Find where the given text appears and provide that cell's center as [x, y] coordinate. 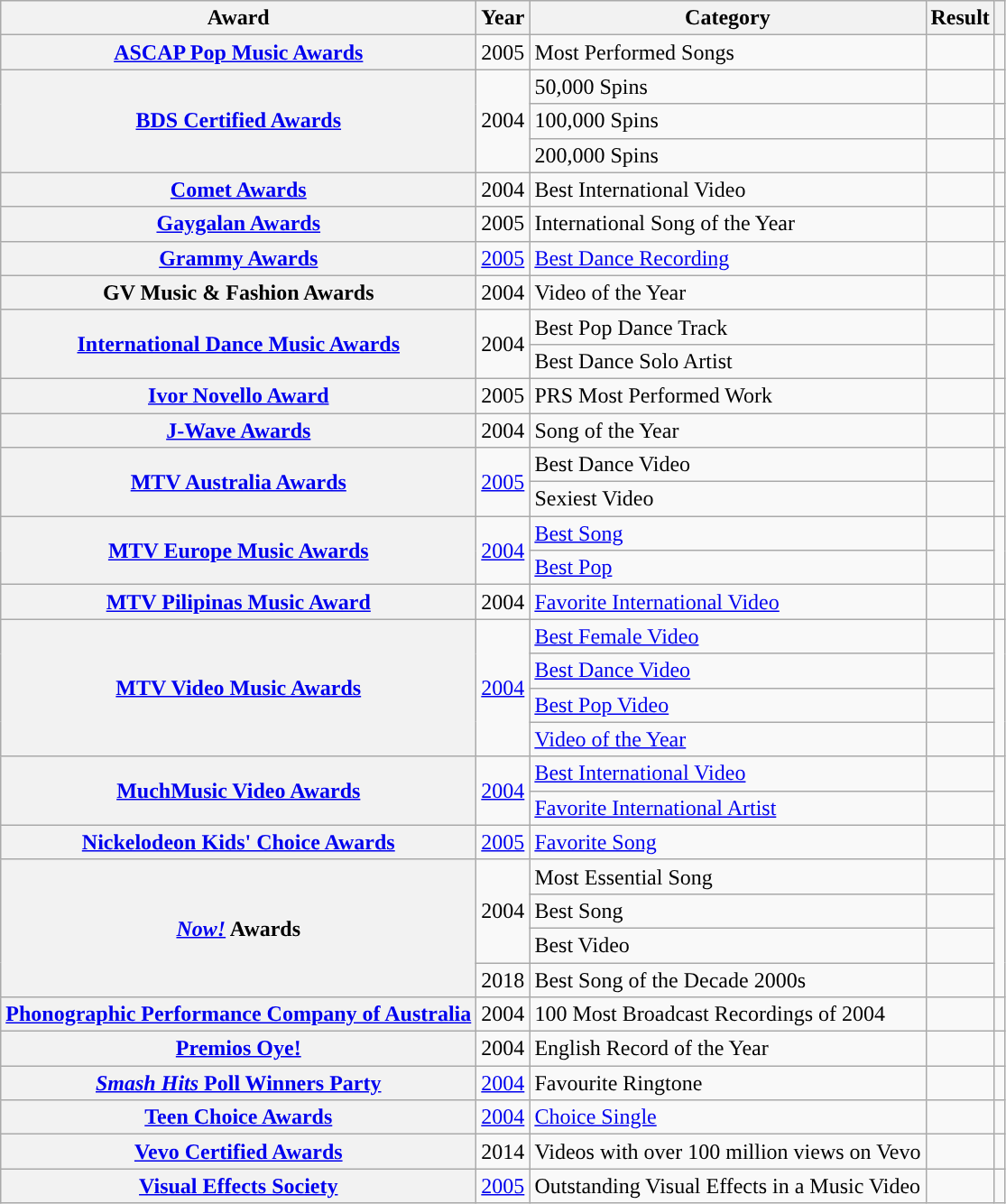
Videos with over 100 million views on Vevo [727, 1152]
Favourite Ringtone [727, 1083]
Sexiest Video [727, 499]
Most Performed Songs [727, 52]
MTV Australia Awards [238, 482]
Most Essential Song [727, 876]
MuchMusic Video Awards [238, 791]
200,000 Spins [727, 155]
Gaygalan Awards [238, 224]
International Dance Music Awards [238, 344]
100,000 Spins [727, 121]
English Record of the Year [727, 1049]
Best Pop Video [727, 705]
Best Video [727, 945]
Favorite International Video [727, 602]
50,000 Spins [727, 87]
Comet Awards [238, 190]
GV Music & Fashion Awards [238, 292]
Award [238, 18]
Outstanding Visual Effects in a Music Video [727, 1186]
Phonographic Performance Company of Australia [238, 1014]
PRS Most Performed Work [727, 395]
Premios Oye! [238, 1049]
Vevo Certified Awards [238, 1152]
Song of the Year [727, 431]
2018 [503, 979]
Nickelodeon Kids' Choice Awards [238, 842]
MTV Europe Music Awards [238, 551]
Smash Hits Poll Winners Party [238, 1083]
MTV Video Music Awards [238, 688]
Now! Awards [238, 928]
J-Wave Awards [238, 431]
2014 [503, 1152]
International Song of the Year [727, 224]
Grammy Awards [238, 258]
Best Pop Dance Track [727, 327]
Teen Choice Awards [238, 1117]
Best Dance Recording [727, 258]
ASCAP Pop Music Awards [238, 52]
Best Song of the Decade 2000s [727, 979]
Best Dance Solo Artist [727, 361]
Best Pop [727, 568]
Ivor Novello Award [238, 395]
Choice Single [727, 1117]
MTV Pilipinas Music Award [238, 602]
Category [727, 18]
100 Most Broadcast Recordings of 2004 [727, 1014]
Visual Effects Society [238, 1186]
Favorite International Artist [727, 808]
Best Female Video [727, 636]
Year [503, 18]
BDS Certified Awards [238, 121]
Favorite Song [727, 842]
Result [960, 18]
